Determine the (X, Y) coordinate at the center of the cell enclosing the given text.  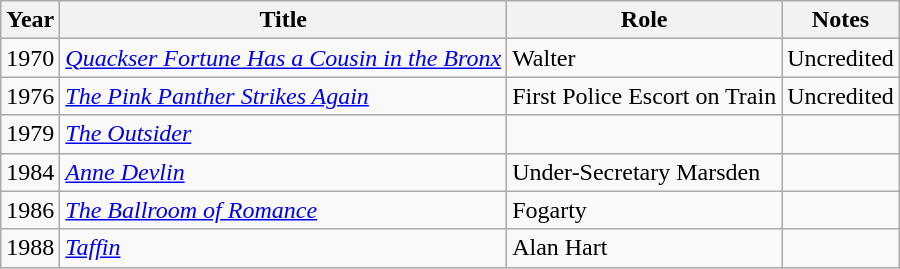
Walter (644, 58)
Taffin (284, 248)
Quackser Fortune Has a Cousin in the Bronx (284, 58)
Year (30, 20)
Title (284, 20)
The Ballroom of Romance (284, 210)
1970 (30, 58)
1984 (30, 172)
Alan Hart (644, 248)
Fogarty (644, 210)
Role (644, 20)
1988 (30, 248)
First Police Escort on Train (644, 96)
The Outsider (284, 134)
Under-Secretary Marsden (644, 172)
1976 (30, 96)
1986 (30, 210)
1979 (30, 134)
The Pink Panther Strikes Again (284, 96)
Notes (841, 20)
Anne Devlin (284, 172)
